Extract the [X, Y] coordinate from the center of the cell holding the provided text.  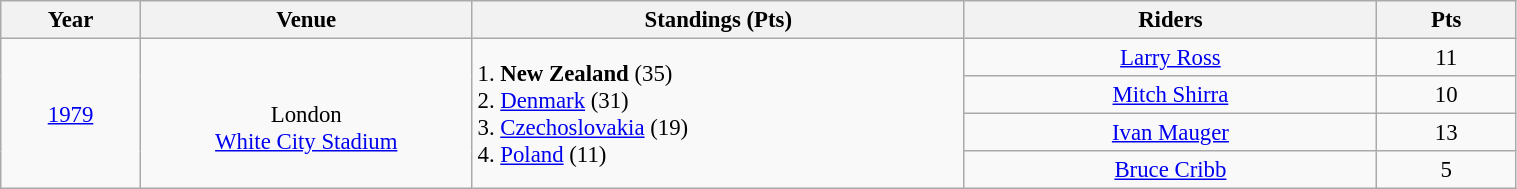
London White City Stadium [306, 114]
Pts [1446, 20]
10 [1446, 95]
Mitch Shirra [1170, 95]
Ivan Mauger [1170, 133]
13 [1446, 133]
Riders [1170, 20]
Larry Ross [1170, 58]
1. New Zealand (35) 2. Denmark (31)3. Czechoslovakia (19)4. Poland (11) [718, 114]
5 [1446, 170]
Bruce Cribb [1170, 170]
Year [71, 20]
Standings (Pts) [718, 20]
11 [1446, 58]
1979 [71, 114]
Venue [306, 20]
